Find where the given text appears and provide that cell's center as (x, y) coordinate. 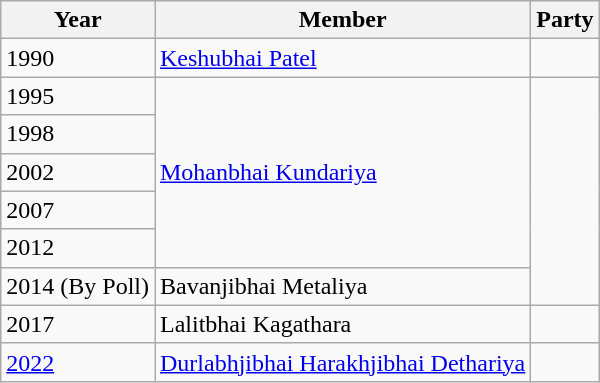
Mohanbhai Kundariya (342, 172)
2007 (78, 210)
2014 (By Poll) (78, 286)
2022 (78, 362)
Bavanjibhai Metaliya (342, 286)
2002 (78, 172)
2017 (78, 324)
Durlabhjibhai Harakhjibhai Dethariya (342, 362)
1995 (78, 96)
Year (78, 20)
Lalitbhai Kagathara (342, 324)
Keshubhai Patel (342, 58)
Member (342, 20)
1998 (78, 134)
1990 (78, 58)
2012 (78, 248)
Party (565, 20)
